From the cell containing the given text, extract its center point as (X, Y) coordinate. 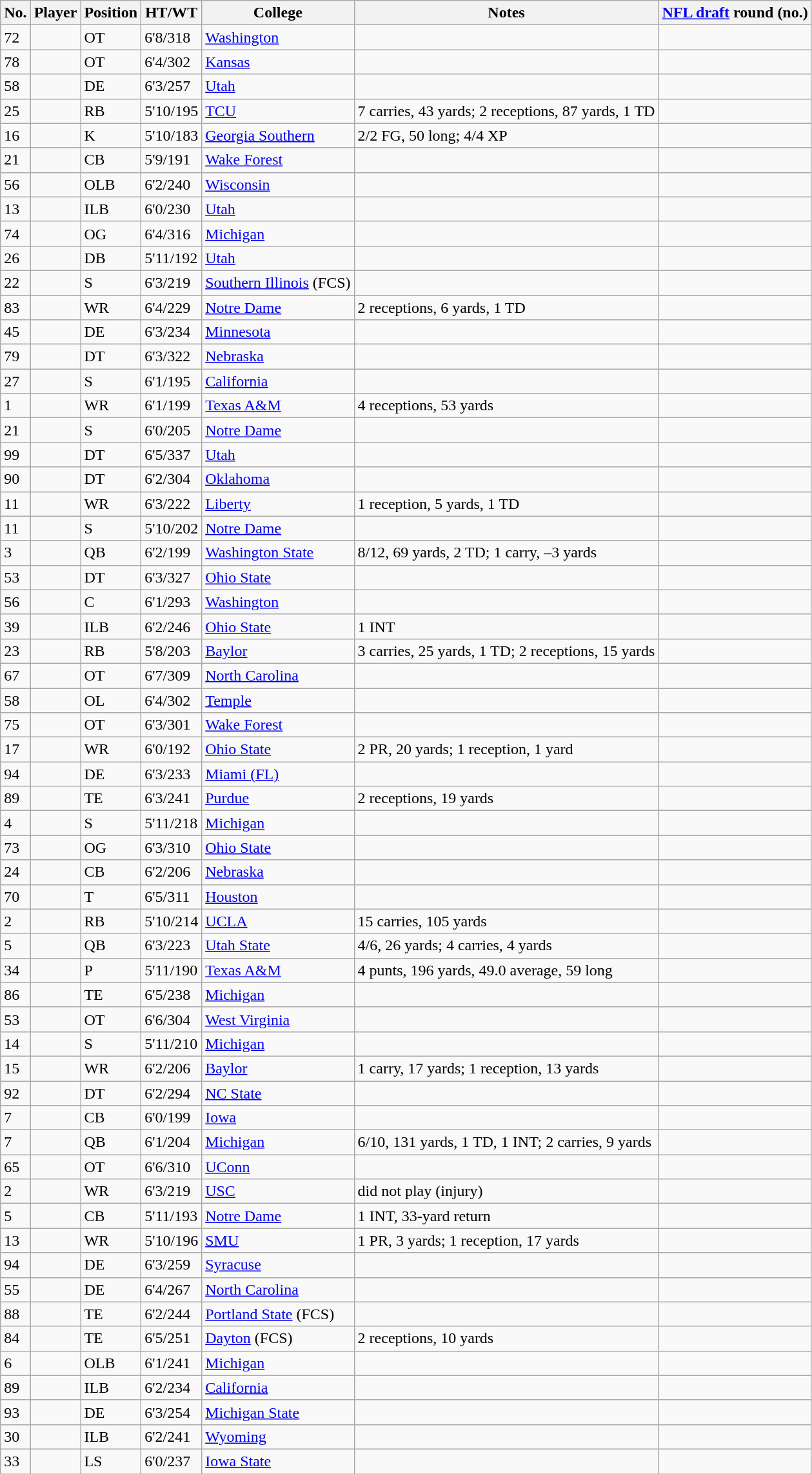
6'0/205 (172, 430)
14 (15, 1044)
6'3/310 (172, 848)
2 PR, 20 yards; 1 reception, 1 yard (506, 750)
Miami (FL) (278, 774)
K (111, 135)
HT/WT (172, 13)
6'3/254 (172, 1412)
45 (15, 332)
6'6/304 (172, 1019)
No. (15, 13)
6'2/294 (172, 1093)
92 (15, 1093)
8/12, 69 yards, 2 TD; 1 carry, –3 yards (506, 553)
34 (15, 970)
Purdue (278, 799)
6'3/259 (172, 1265)
1 PR, 3 yards; 1 reception, 17 yards (506, 1240)
Georgia Southern (278, 135)
4 (15, 823)
7 carries, 43 yards; 2 receptions, 87 yards, 1 TD (506, 111)
2/2 FG, 50 long; 4/4 XP (506, 135)
DB (111, 258)
6'6/310 (172, 1167)
6'2/234 (172, 1388)
6'1/195 (172, 381)
UConn (278, 1167)
65 (15, 1167)
OL (111, 700)
6'2/304 (172, 479)
6'2/199 (172, 553)
26 (15, 258)
90 (15, 479)
6'3/233 (172, 774)
6'3/222 (172, 504)
UCLA (278, 921)
25 (15, 111)
5'11/192 (172, 258)
NC State (278, 1093)
1 INT, 33-yard return (506, 1216)
79 (15, 357)
6'3/257 (172, 86)
Oklahoma (278, 479)
67 (15, 675)
27 (15, 381)
88 (15, 1314)
6'2/246 (172, 626)
5'8/203 (172, 651)
5'10/195 (172, 111)
NFL draft round (no.) (735, 13)
6'0/192 (172, 750)
Houston (278, 897)
5'10/196 (172, 1240)
Iowa State (278, 1461)
16 (15, 135)
6'3/234 (172, 332)
4/6, 26 yards; 4 carries, 4 yards (506, 946)
6'3/327 (172, 577)
23 (15, 651)
2 receptions, 10 yards (506, 1339)
T (111, 897)
1 reception, 5 yards, 1 TD (506, 504)
1 (15, 406)
Notes (506, 13)
Dayton (FCS) (278, 1339)
1 carry, 17 yards; 1 reception, 13 yards (506, 1068)
6'5/337 (172, 455)
Southern Illinois (FCS) (278, 283)
3 carries, 25 yards, 1 TD; 2 receptions, 15 yards (506, 651)
5'11/218 (172, 823)
17 (15, 750)
78 (15, 62)
3 (15, 553)
6'0/199 (172, 1118)
5'10/202 (172, 528)
86 (15, 995)
Portland State (FCS) (278, 1314)
4 receptions, 53 yards (506, 406)
22 (15, 283)
6 (15, 1363)
West Virginia (278, 1019)
1 INT (506, 626)
5'11/210 (172, 1044)
55 (15, 1290)
33 (15, 1461)
6'3/223 (172, 946)
Syracuse (278, 1265)
TCU (278, 111)
6'1/293 (172, 602)
6/10, 131 yards, 1 TD, 1 INT; 2 carries, 9 yards (506, 1142)
6'0/237 (172, 1461)
Wisconsin (278, 184)
6'2/240 (172, 184)
83 (15, 308)
30 (15, 1437)
15 carries, 105 yards (506, 921)
6'1/241 (172, 1363)
24 (15, 872)
6'5/251 (172, 1339)
2 receptions, 6 yards, 1 TD (506, 308)
did not play (injury) (506, 1191)
75 (15, 725)
99 (15, 455)
6'4/267 (172, 1290)
6'1/204 (172, 1142)
USC (278, 1191)
Wyoming (278, 1437)
Washington State (278, 553)
SMU (278, 1240)
4 punts, 196 yards, 49.0 average, 59 long (506, 970)
84 (15, 1339)
2 receptions, 19 yards (506, 799)
6'2/241 (172, 1437)
LS (111, 1461)
6'7/309 (172, 675)
6'3/301 (172, 725)
73 (15, 848)
6'3/322 (172, 357)
5'10/214 (172, 921)
Iowa (278, 1118)
70 (15, 897)
72 (15, 37)
6'0/230 (172, 209)
Position (111, 13)
39 (15, 626)
6'4/229 (172, 308)
Utah State (278, 946)
Temple (278, 700)
5'9/191 (172, 160)
6'8/318 (172, 37)
Minnesota (278, 332)
Player (55, 13)
P (111, 970)
6'3/241 (172, 799)
Michigan State (278, 1412)
93 (15, 1412)
5'11/190 (172, 970)
15 (15, 1068)
5'11/193 (172, 1216)
6'5/311 (172, 897)
5'10/183 (172, 135)
6'2/244 (172, 1314)
Liberty (278, 504)
74 (15, 234)
C (111, 602)
6'5/238 (172, 995)
6'1/199 (172, 406)
6'4/316 (172, 234)
College (278, 13)
Kansas (278, 62)
